Return [X, Y] of the center of cell containing provided text 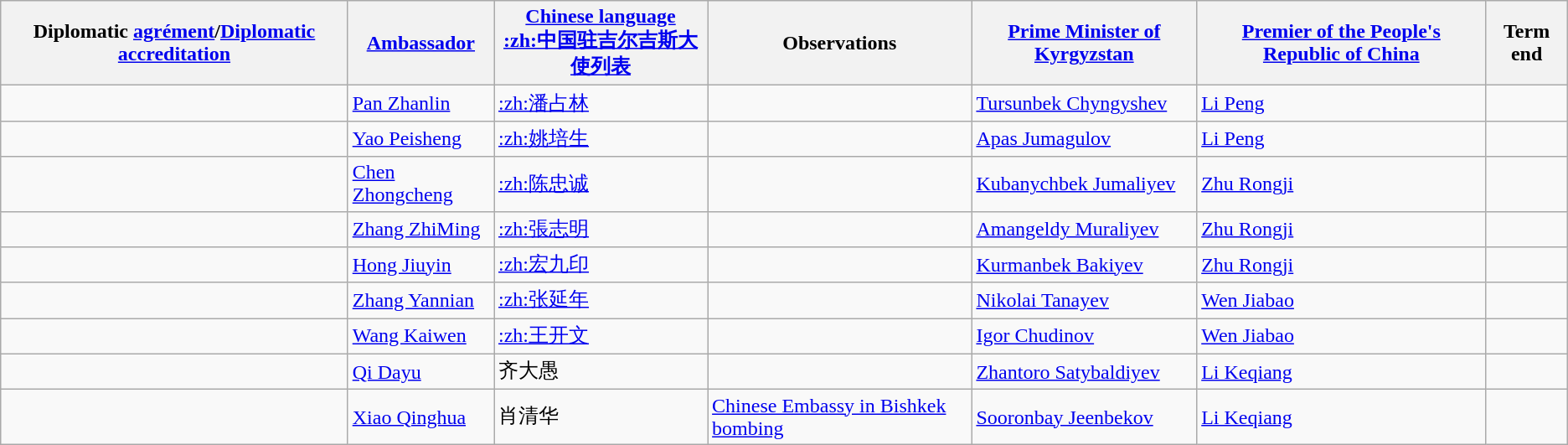
:zh:宏九印 [601, 265]
Igor Chudinov [1084, 337]
Zhantoro Satybaldiyev [1084, 372]
Nikolai Tanayev [1084, 300]
Wang Kaiwen [420, 337]
Tursunbek Chyngyshev [1084, 104]
Qi Dayu [420, 372]
Sooronbay Jeenbekov [1084, 417]
Yao Peisheng [420, 139]
Zhang ZhiMing [420, 230]
:zh:陈忠诚 [601, 184]
齐大愚 [601, 372]
:zh:姚培生 [601, 139]
Prime Minister of Kyrgyzstan [1084, 44]
Premier of the People's Republic of China [1342, 44]
:zh:潘占林 [601, 104]
肖清华 [601, 417]
Ambassador [420, 44]
Zhang Yannian [420, 300]
:zh:張志明 [601, 230]
Kubanychbek Jumaliyev [1084, 184]
Observations [839, 44]
:zh:王开文 [601, 337]
Chinese language:zh:中国驻吉尔吉斯大使列表 [601, 44]
Hong Jiuyin [420, 265]
Chinese Embassy in Bishkek bombing [839, 417]
Amangeldy Muraliyev [1084, 230]
Chen Zhongcheng [420, 184]
Diplomatic agrément/Diplomatic accreditation [174, 44]
Apas Jumagulov [1084, 139]
Kurmanbek Bakiyev [1084, 265]
Pan Zhanlin [420, 104]
:zh:张延年 [601, 300]
Xiao Qinghua [420, 417]
Term end [1526, 44]
